Detect which cell encompasses the target text, then output its [x, y] center coordinate. 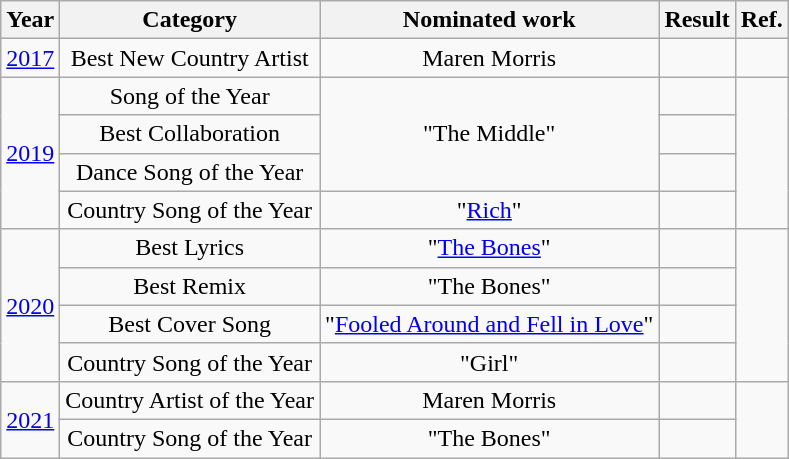
"Fooled Around and Fell in Love" [490, 324]
2020 [30, 305]
Best New Country Artist [190, 58]
Best Lyrics [190, 248]
Year [30, 20]
"The Middle" [490, 134]
Best Remix [190, 286]
"Rich" [490, 210]
2021 [30, 419]
"Girl" [490, 362]
Ref. [762, 20]
Dance Song of the Year [190, 172]
Song of the Year [190, 96]
Category [190, 20]
2017 [30, 58]
Result [697, 20]
Nominated work [490, 20]
Country Artist of the Year [190, 400]
Best Collaboration [190, 134]
2019 [30, 153]
Best Cover Song [190, 324]
